Pinpoint the cell where the given text exists, returning its (x, y) midpoint coordinate. 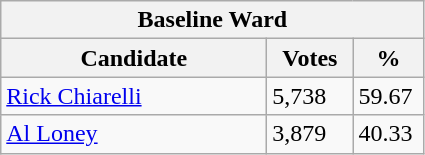
% (388, 58)
59.67 (388, 96)
Rick Chiarelli (134, 96)
Votes (310, 58)
5,738 (310, 96)
Al Loney (134, 134)
40.33 (388, 134)
Baseline Ward (212, 20)
Candidate (134, 58)
3,879 (310, 134)
